Find where the given text appears and provide that cell's center as (X, Y) coordinate. 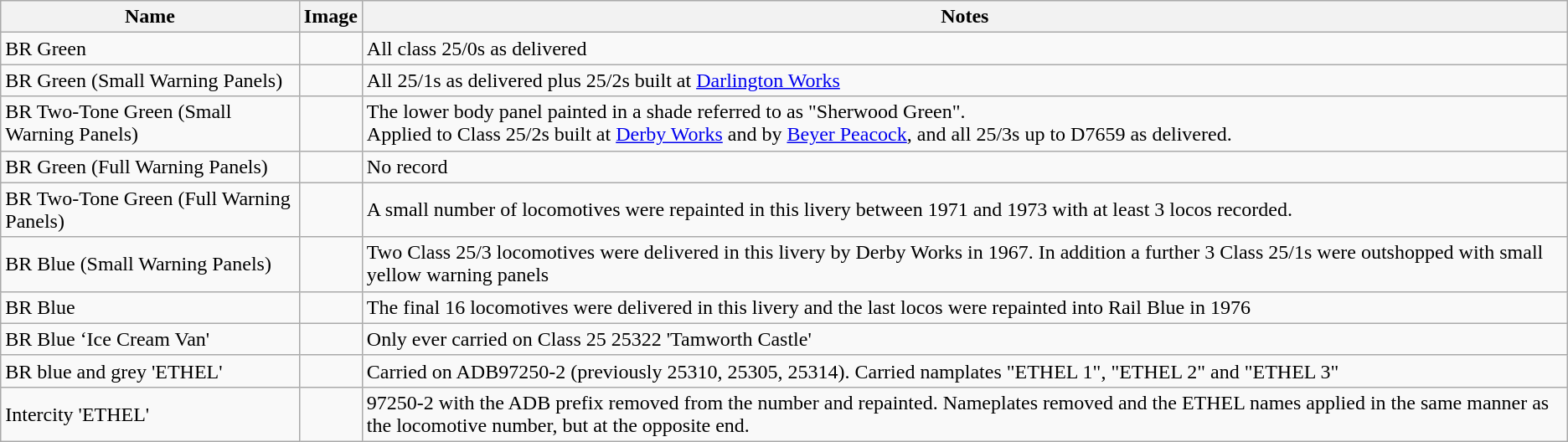
A small number of locomotives were repainted in this livery between 1971 and 1973 with at least 3 locos recorded. (965, 209)
Name (151, 17)
The final 16 locomotives were delivered in this livery and the last locos were repainted into Rail Blue in 1976 (965, 307)
Intercity 'ETHEL' (151, 414)
Image (330, 17)
BR Blue (Small Warning Panels) (151, 265)
BR Green (Full Warning Panels) (151, 167)
Only ever carried on Class 25 25322 'Tamworth Castle' (965, 339)
Notes (965, 17)
BR Green (151, 49)
BR Blue ‘Ice Cream Van' (151, 339)
Carried on ADB97250-2 (previously 25310, 25305, 25314). Carried namplates "ETHEL 1", "ETHEL 2" and "ETHEL 3" (965, 371)
BR Two-Tone Green (Full Warning Panels) (151, 209)
BR Blue (151, 307)
BR Two-Tone Green (Small Warning Panels) (151, 124)
All class 25/0s as delivered (965, 49)
No record (965, 167)
All 25/1s as delivered plus 25/2s built at Darlington Works (965, 80)
BR Green (Small Warning Panels) (151, 80)
BR blue and grey 'ETHEL' (151, 371)
